Provide the (X, Y) coordinate of the cell's center where the given text is located.  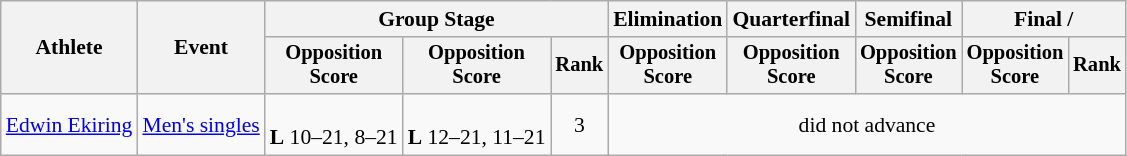
L 12–21, 11–21 (477, 124)
3 (579, 124)
Men's singles (200, 124)
Semifinal (908, 19)
Edwin Ekiring (70, 124)
Event (200, 48)
Quarterfinal (791, 19)
L 10–21, 8–21 (334, 124)
Group Stage (436, 19)
did not advance (867, 124)
Athlete (70, 48)
Final / (1044, 19)
Elimination (668, 19)
